Search for the cell housing the specified text and yield its [X, Y] center coordinate. 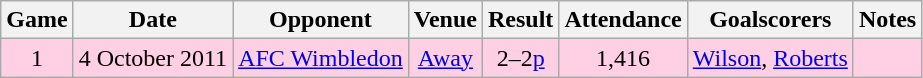
Notes [887, 20]
AFC Wimbledon [321, 58]
1,416 [623, 58]
Attendance [623, 20]
Away [445, 58]
Opponent [321, 20]
Venue [445, 20]
Wilson, Roberts [770, 58]
Date [152, 20]
Goalscorers [770, 20]
1 [37, 58]
4 October 2011 [152, 58]
Result [520, 20]
2–2p [520, 58]
Game [37, 20]
